Provide the [x, y] coordinate of the cell's center where the given text is located.  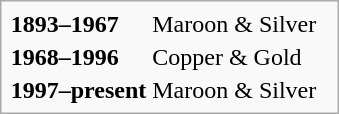
Copper & Gold [234, 57]
1968–1996 [78, 57]
1893–1967 [78, 24]
1997–present [78, 90]
